Identify which cell holds the provided text, then report its [x, y] central coordinate. 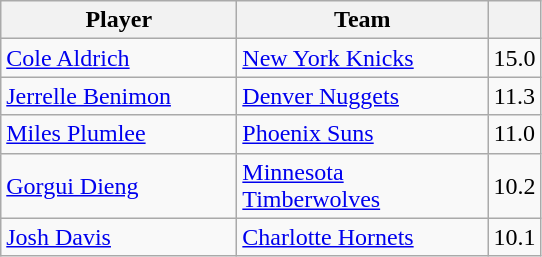
Josh Davis [119, 237]
Miles Plumlee [119, 134]
Gorgui Dieng [119, 186]
New York Knicks [362, 58]
11.3 [514, 96]
10.1 [514, 237]
Phoenix Suns [362, 134]
11.0 [514, 134]
Denver Nuggets [362, 96]
10.2 [514, 186]
15.0 [514, 58]
Cole Aldrich [119, 58]
Team [362, 20]
Jerrelle Benimon [119, 96]
Charlotte Hornets [362, 237]
Player [119, 20]
Minnesota Timberwolves [362, 186]
